Capture the cell that displays the provided text and extract its [X, Y] central coordinate. 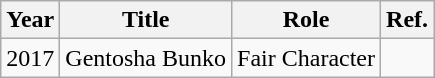
Title [146, 20]
Fair Character [306, 58]
Gentosha Bunko [146, 58]
2017 [30, 58]
Year [30, 20]
Ref. [408, 20]
Role [306, 20]
